Provide the (X, Y) coordinate of the cell's center where the given text is located.  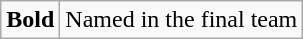
Named in the final team (182, 20)
Bold (30, 20)
